Capture the cell that displays the provided text and extract its [x, y] central coordinate. 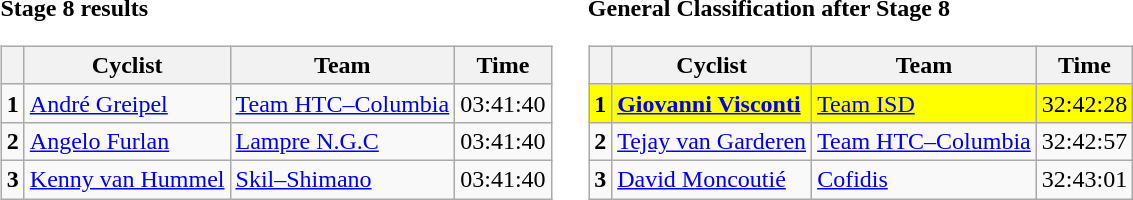
32:43:01 [1084, 179]
Lampre N.G.C [342, 141]
David Moncoutié [712, 179]
Tejay van Garderen [712, 141]
Cofidis [924, 179]
Team ISD [924, 103]
32:42:28 [1084, 103]
Angelo Furlan [127, 141]
Kenny van Hummel [127, 179]
Skil–Shimano [342, 179]
André Greipel [127, 103]
Giovanni Visconti [712, 103]
32:42:57 [1084, 141]
